Detect which cell encompasses the target text, then output its [X, Y] center coordinate. 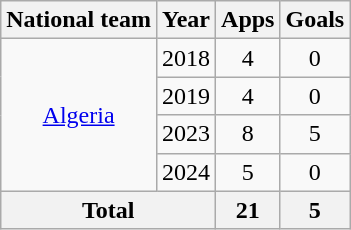
Total [108, 210]
8 [248, 134]
Year [186, 20]
Algeria [79, 115]
National team [79, 20]
Apps [248, 20]
21 [248, 210]
2023 [186, 134]
2019 [186, 96]
2018 [186, 58]
Goals [315, 20]
2024 [186, 172]
